Return the [x, y] coordinate for the center point of the cell that contains the specified text.  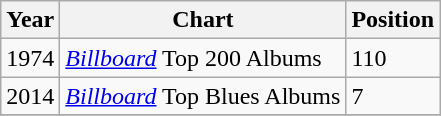
Billboard Top Blues Albums [203, 96]
Billboard Top 200 Albums [203, 58]
Position [393, 20]
110 [393, 58]
Chart [203, 20]
7 [393, 96]
2014 [30, 96]
1974 [30, 58]
Year [30, 20]
